Return (X, Y) of the center of cell containing provided text 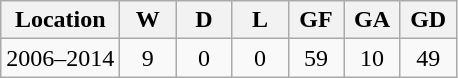
Location (60, 20)
W (148, 20)
L (260, 20)
49 (428, 58)
GA (372, 20)
9 (148, 58)
GD (428, 20)
2006–2014 (60, 58)
D (204, 20)
59 (316, 58)
GF (316, 20)
10 (372, 58)
